Return [X, Y] of the center of cell containing provided text 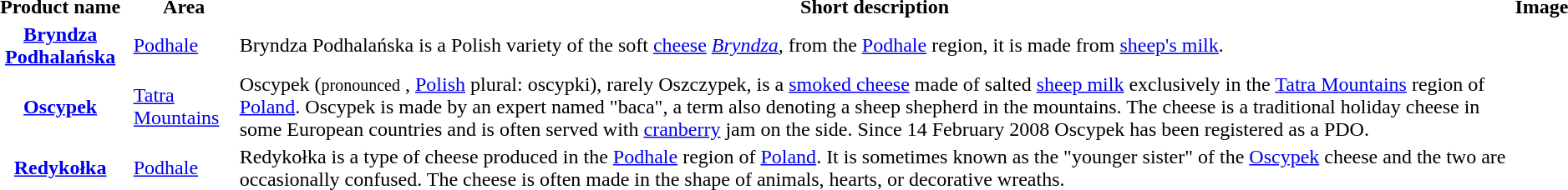
Tatra Mountains [184, 107]
Podhale [184, 45]
Bryndza Podhalańska is a Polish variety of the soft cheese Bryndza, from the Podhale region, it is made from sheep's milk. [875, 45]
